Determine the [x, y] coordinate at the center of the cell enclosing the given text.  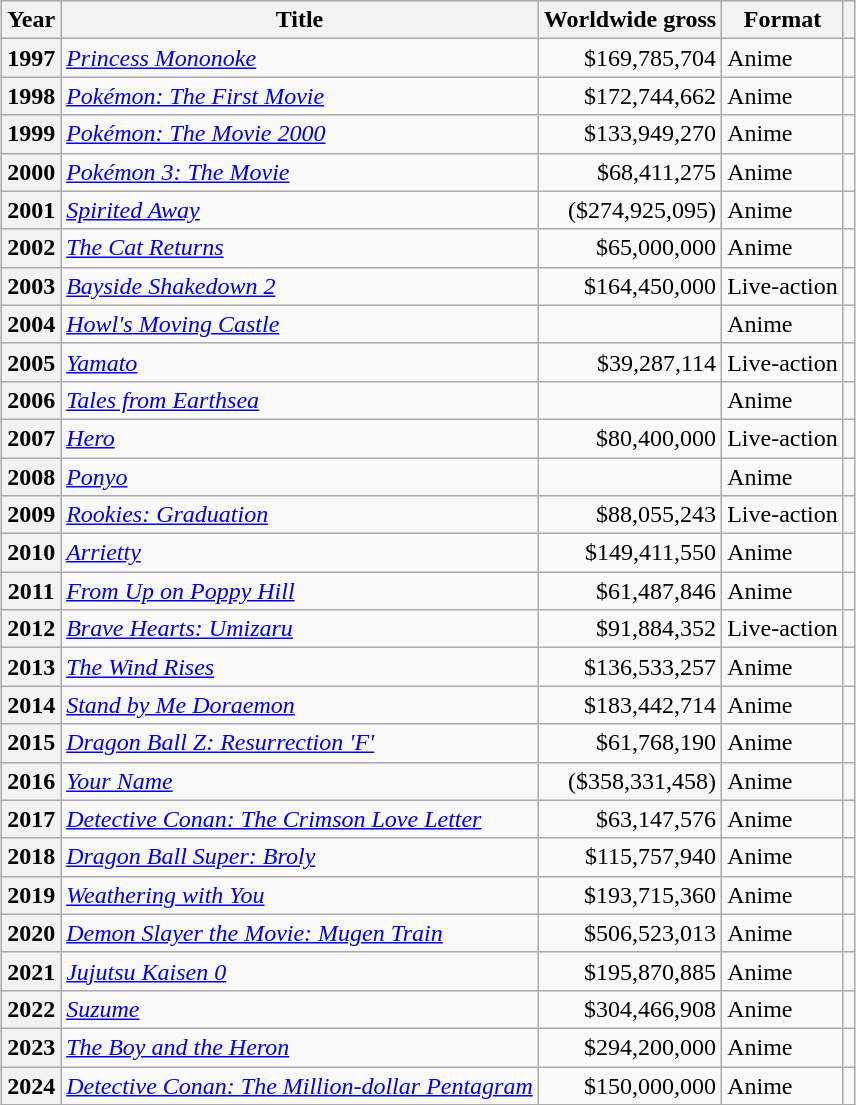
2016 [32, 781]
Jujutsu Kaisen 0 [300, 971]
Detective Conan: The Million-dollar Pentagram [300, 1085]
2015 [32, 743]
$172,744,662 [630, 96]
2002 [32, 248]
2014 [32, 705]
The Cat Returns [300, 248]
$294,200,000 [630, 1047]
2013 [32, 667]
Arrietty [300, 553]
2020 [32, 933]
Brave Hearts: Umizaru [300, 629]
2009 [32, 515]
2008 [32, 477]
$61,487,846 [630, 591]
2007 [32, 438]
Princess Mononoke [300, 58]
$506,523,013 [630, 933]
Suzume [300, 1009]
2001 [32, 210]
Stand by Me Doraemon [300, 705]
Detective Conan: The Crimson Love Letter [300, 819]
Rookies: Graduation [300, 515]
$193,715,360 [630, 895]
$88,055,243 [630, 515]
1997 [32, 58]
Demon Slayer the Movie: Mugen Train [300, 933]
$61,768,190 [630, 743]
2000 [32, 172]
Format [783, 20]
$136,533,257 [630, 667]
Year [32, 20]
$164,450,000 [630, 286]
Your Name [300, 781]
Worldwide gross [630, 20]
$150,000,000 [630, 1085]
$133,949,270 [630, 134]
2019 [32, 895]
$304,466,908 [630, 1009]
The Boy and the Heron [300, 1047]
2003 [32, 286]
Dragon Ball Z: Resurrection 'F' [300, 743]
$91,884,352 [630, 629]
$63,147,576 [630, 819]
1999 [32, 134]
Title [300, 20]
Pokémon 3: The Movie [300, 172]
Ponyo [300, 477]
2011 [32, 591]
Spirited Away [300, 210]
1998 [32, 96]
$183,442,714 [630, 705]
$115,757,940 [630, 857]
Weathering with You [300, 895]
2010 [32, 553]
From Up on Poppy Hill [300, 591]
2004 [32, 324]
$149,411,550 [630, 553]
$65,000,000 [630, 248]
2023 [32, 1047]
Pokémon: The Movie 2000 [300, 134]
2022 [32, 1009]
2017 [32, 819]
2021 [32, 971]
($274,925,095) [630, 210]
Yamato [300, 362]
2005 [32, 362]
Howl's Moving Castle [300, 324]
The Wind Rises [300, 667]
$80,400,000 [630, 438]
$39,287,114 [630, 362]
($358,331,458) [630, 781]
Pokémon: The First Movie [300, 96]
Bayside Shakedown 2 [300, 286]
$169,785,704 [630, 58]
$68,411,275 [630, 172]
2024 [32, 1085]
Hero [300, 438]
Tales from Earthsea [300, 400]
$195,870,885 [630, 971]
2012 [32, 629]
Dragon Ball Super: Broly [300, 857]
2006 [32, 400]
2018 [32, 857]
